Output the (X, Y) coordinate of the center of the cell containing the given text.  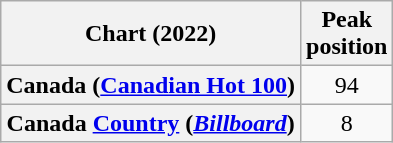
94 (347, 85)
8 (347, 123)
Canada (Canadian Hot 100) (151, 85)
Chart (2022) (151, 34)
Canada Country (Billboard) (151, 123)
Peakposition (347, 34)
